From the cell containing the given text, extract its center point as (X, Y) coordinate. 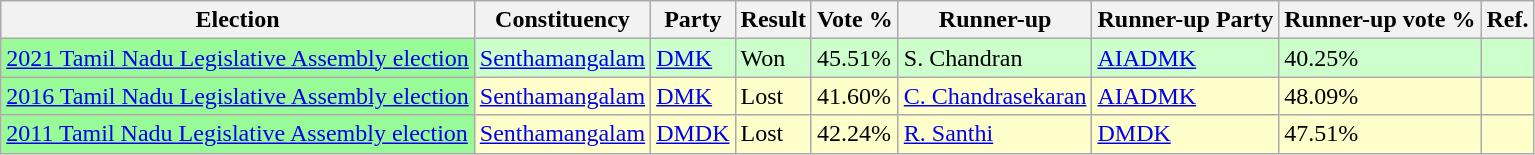
C. Chandrasekaran (995, 96)
41.60% (854, 96)
2021 Tamil Nadu Legislative Assembly election (238, 58)
Won (773, 58)
Runner-up (995, 20)
Runner-up Party (1186, 20)
S. Chandran (995, 58)
Runner-up vote % (1380, 20)
2016 Tamil Nadu Legislative Assembly election (238, 96)
Party (693, 20)
R. Santhi (995, 134)
Election (238, 20)
47.51% (1380, 134)
48.09% (1380, 96)
40.25% (1380, 58)
Result (773, 20)
Ref. (1508, 20)
Vote % (854, 20)
45.51% (854, 58)
Constituency (562, 20)
42.24% (854, 134)
2011 Tamil Nadu Legislative Assembly election (238, 134)
